Locate the cell with the specified text and output its (X, Y) center coordinate. 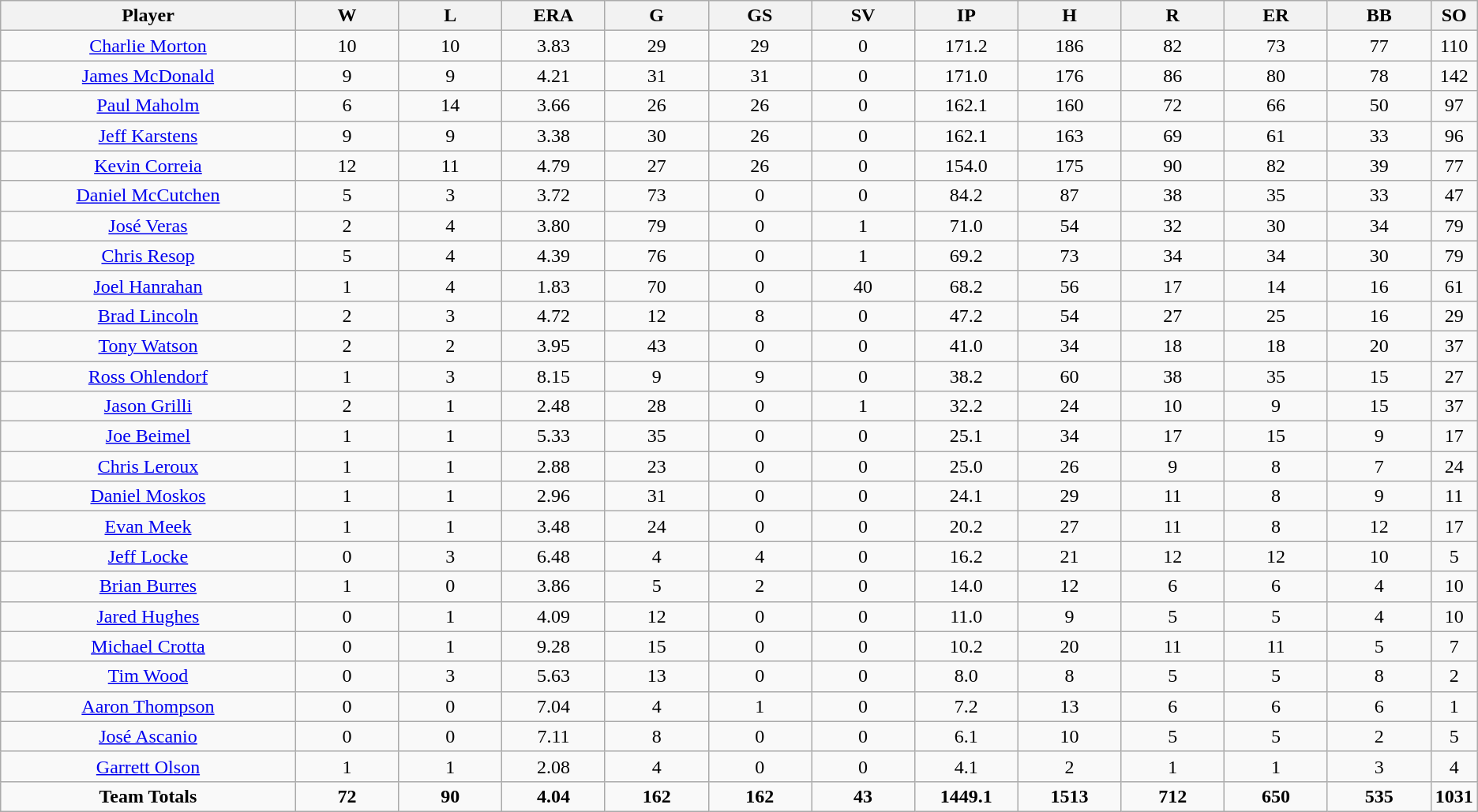
BB (1379, 16)
Jeff Karstens (148, 136)
5.33 (554, 436)
4.72 (554, 316)
25.1 (966, 436)
Jeff Locke (148, 556)
2.48 (554, 406)
1031 (1454, 796)
171.2 (966, 46)
23 (657, 466)
SO (1454, 16)
4.79 (554, 166)
650 (1276, 796)
84.2 (966, 196)
ERA (554, 16)
76 (657, 256)
25 (1276, 316)
25.0 (966, 466)
GS (760, 16)
Player (148, 16)
4.1 (966, 766)
Tim Wood (148, 676)
16.2 (966, 556)
39 (1379, 166)
3.80 (554, 226)
4.39 (554, 256)
47.2 (966, 316)
69 (1173, 136)
Jared Hughes (148, 616)
6.1 (966, 736)
40 (864, 286)
Ross Ohlendorf (148, 376)
712 (1173, 796)
6.48 (554, 556)
3.83 (554, 46)
9.28 (554, 646)
20.2 (966, 526)
4.04 (554, 796)
70 (657, 286)
Evan Meek (148, 526)
110 (1454, 46)
78 (1379, 76)
4.09 (554, 616)
32 (1173, 226)
Chris Leroux (148, 466)
Joe Beimel (148, 436)
69.2 (966, 256)
7.2 (966, 706)
7.04 (554, 706)
86 (1173, 76)
3.95 (554, 346)
60 (1069, 376)
Michael Crotta (148, 646)
50 (1379, 106)
14.0 (966, 586)
56 (1069, 286)
87 (1069, 196)
97 (1454, 106)
Joel Hanrahan (148, 286)
Kevin Correia (148, 166)
Paul Maholm (148, 106)
Daniel McCutchen (148, 196)
28 (657, 406)
142 (1454, 76)
68.2 (966, 286)
96 (1454, 136)
R (1173, 16)
160 (1069, 106)
Tony Watson (148, 346)
24.1 (966, 496)
Aaron Thompson (148, 706)
154.0 (966, 166)
3.72 (554, 196)
ER (1276, 16)
175 (1069, 166)
2.96 (554, 496)
163 (1069, 136)
11.0 (966, 616)
H (1069, 16)
32.2 (966, 406)
Daniel Moskos (148, 496)
Team Totals (148, 796)
James McDonald (148, 76)
Garrett Olson (148, 766)
1449.1 (966, 796)
4.21 (554, 76)
IP (966, 16)
80 (1276, 76)
3.48 (554, 526)
38.2 (966, 376)
L (450, 16)
176 (1069, 76)
8.15 (554, 376)
2.88 (554, 466)
Brad Lincoln (148, 316)
8.0 (966, 676)
SV (864, 16)
535 (1379, 796)
José Veras (148, 226)
2.08 (554, 766)
Chris Resop (148, 256)
W (347, 16)
1.83 (554, 286)
21 (1069, 556)
47 (1454, 196)
66 (1276, 106)
Brian Burres (148, 586)
José Ascanio (148, 736)
7.11 (554, 736)
186 (1069, 46)
3.86 (554, 586)
3.38 (554, 136)
41.0 (966, 346)
71.0 (966, 226)
G (657, 16)
Jason Grilli (148, 406)
Charlie Morton (148, 46)
5.63 (554, 676)
171.0 (966, 76)
1513 (1069, 796)
10.2 (966, 646)
3.66 (554, 106)
